Return the [X, Y] coordinate for the center point of the cell that contains the specified text.  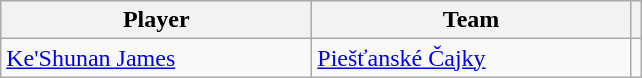
Team [472, 20]
Player [156, 20]
Ke'Shunan James [156, 58]
Piešťanské Čajky [472, 58]
